Find where the given text appears and provide that cell's center as (X, Y) coordinate. 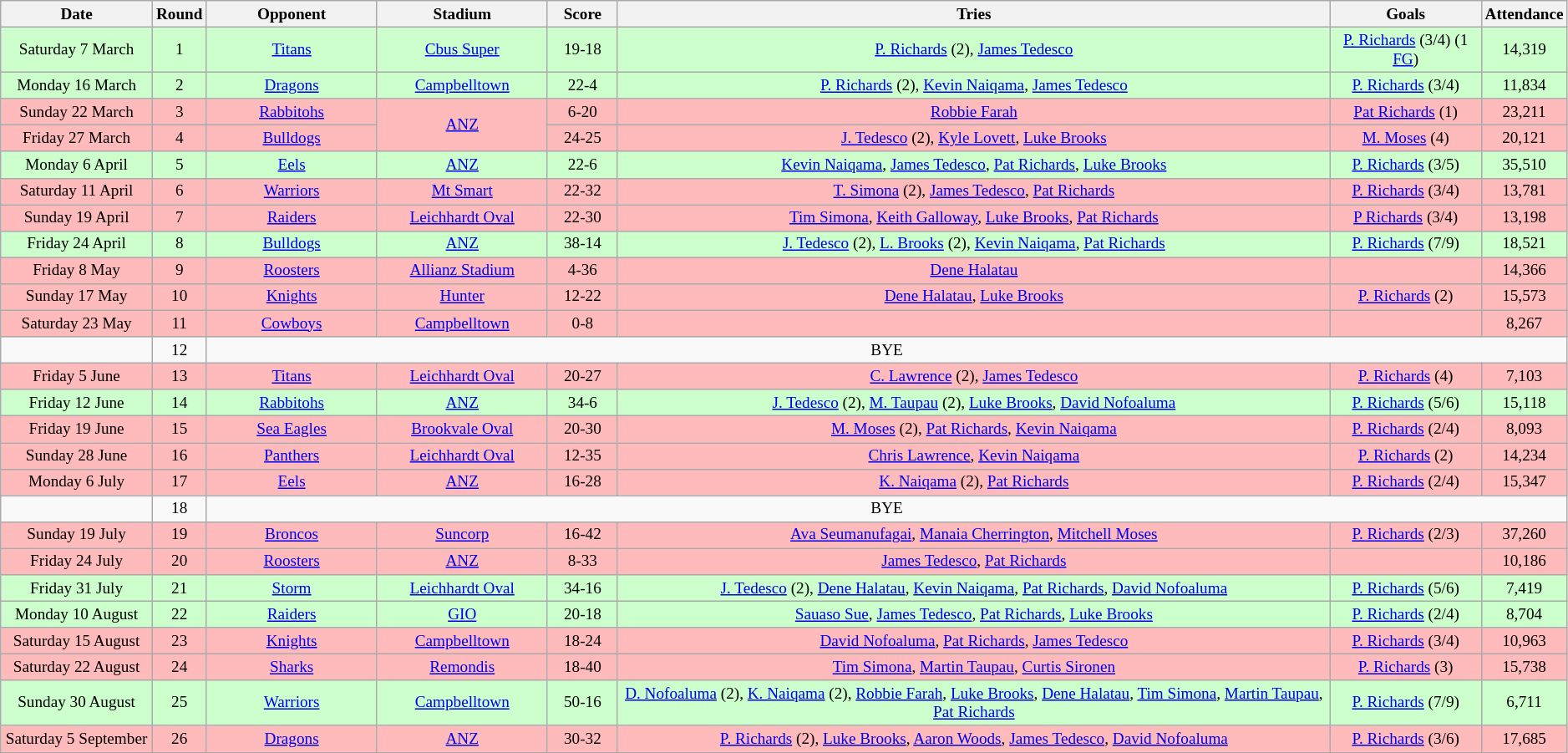
Sunday 17 May (77, 297)
Brookvale Oval (462, 430)
7,419 (1524, 588)
19 (179, 535)
3 (179, 112)
20-27 (582, 376)
Tries (974, 14)
Sunday 19 July (77, 535)
10,963 (1524, 641)
50-16 (582, 703)
Saturday 5 September (77, 739)
24-25 (582, 139)
P. Richards (2/3) (1405, 535)
Cowboys (292, 323)
15,347 (1524, 482)
23,211 (1524, 112)
6-20 (582, 112)
Ava Seumanufagai, Manaia Cherrington, Mitchell Moses (974, 535)
15,573 (1524, 297)
P. Richards (4) (1405, 376)
Panthers (292, 455)
Robbie Farah (974, 112)
21 (179, 588)
Pat Richards (1) (1405, 112)
GIO (462, 614)
7,103 (1524, 376)
Saturday 23 May (77, 323)
22-32 (582, 191)
Round (179, 14)
20,121 (1524, 139)
Remondis (462, 667)
P Richards (3/4) (1405, 218)
23 (179, 641)
4 (179, 139)
20 (179, 562)
Friday 27 March (77, 139)
24 (179, 667)
Stadium (462, 14)
Monday 16 March (77, 85)
13 (179, 376)
18,521 (1524, 244)
16-28 (582, 482)
Storm (292, 588)
Allianz Stadium (462, 271)
Friday 12 June (77, 403)
17 (179, 482)
J. Tedesco (2), L. Brooks (2), Kevin Naiqama, Pat Richards (974, 244)
Friday 31 July (77, 588)
9 (179, 271)
16 (179, 455)
22 (179, 614)
Monday 6 April (77, 165)
David Nofoaluma, Pat Richards, James Tedesco (974, 641)
P. Richards (3/6) (1405, 739)
2 (179, 85)
P. Richards (2), Kevin Naiqama, James Tedesco (974, 85)
D. Nofoaluma (2), K. Naiqama (2), Robbie Farah, Luke Brooks, Dene Halatau, Tim Simona, Martin Taupau, Pat Richards (974, 703)
M. Moses (4) (1405, 139)
Friday 8 May (77, 271)
6 (179, 191)
19-18 (582, 49)
14,319 (1524, 49)
Monday 6 July (77, 482)
26 (179, 739)
0-8 (582, 323)
4-36 (582, 271)
Tim Simona, Keith Galloway, Luke Brooks, Pat Richards (974, 218)
Mt Smart (462, 191)
P. Richards (2), Luke Brooks, Aaron Woods, James Tedesco, David Nofoaluma (974, 739)
Suncorp (462, 535)
22-6 (582, 165)
Score (582, 14)
Saturday 15 August (77, 641)
12-35 (582, 455)
Friday 24 July (77, 562)
14,366 (1524, 271)
K. Naiqama (2), Pat Richards (974, 482)
14 (179, 403)
Chris Lawrence, Kevin Naiqama (974, 455)
15,738 (1524, 667)
Saturday 11 April (77, 191)
Goals (1405, 14)
Friday 19 June (77, 430)
P. Richards (3/4) (1 FG) (1405, 49)
Sunday 28 June (77, 455)
M. Moses (2), Pat Richards, Kevin Naiqama (974, 430)
15 (179, 430)
12 (179, 350)
7 (179, 218)
37,260 (1524, 535)
J. Tedesco (2), Dene Halatau, Kevin Naiqama, Pat Richards, David Nofoaluma (974, 588)
Sunday 22 March (77, 112)
8 (179, 244)
20-18 (582, 614)
38-14 (582, 244)
Sharks (292, 667)
8,267 (1524, 323)
5 (179, 165)
Opponent (292, 14)
Friday 24 April (77, 244)
Sauaso Sue, James Tedesco, Pat Richards, Luke Brooks (974, 614)
12-22 (582, 297)
Sunday 19 April (77, 218)
8,704 (1524, 614)
25 (179, 703)
13,781 (1524, 191)
P. Richards (3) (1405, 667)
C. Lawrence (2), James Tedesco (974, 376)
8-33 (582, 562)
P. Richards (2), James Tedesco (974, 49)
Sunday 30 August (77, 703)
Cbus Super (462, 49)
10,186 (1524, 562)
Saturday 7 March (77, 49)
Kevin Naiqama, James Tedesco, Pat Richards, Luke Brooks (974, 165)
34-16 (582, 588)
Dene Halatau (974, 271)
14,234 (1524, 455)
Tim Simona, Martin Taupau, Curtis Sironen (974, 667)
18 (179, 509)
11 (179, 323)
Monday 10 August (77, 614)
1 (179, 49)
6,711 (1524, 703)
20-30 (582, 430)
Broncos (292, 535)
13,198 (1524, 218)
Date (77, 14)
P. Richards (3/5) (1405, 165)
T. Simona (2), James Tedesco, Pat Richards (974, 191)
15,118 (1524, 403)
16-42 (582, 535)
James Tedesco, Pat Richards (974, 562)
Dene Halatau, Luke Brooks (974, 297)
11,834 (1524, 85)
22-4 (582, 85)
J. Tedesco (2), M. Taupau (2), Luke Brooks, David Nofoaluma (974, 403)
34-6 (582, 403)
Sea Eagles (292, 430)
35,510 (1524, 165)
J. Tedesco (2), Kyle Lovett, Luke Brooks (974, 139)
30-32 (582, 739)
22-30 (582, 218)
18-24 (582, 641)
10 (179, 297)
Friday 5 June (77, 376)
Hunter (462, 297)
Saturday 22 August (77, 667)
Attendance (1524, 14)
17,685 (1524, 739)
18-40 (582, 667)
8,093 (1524, 430)
